Detect which cell encompasses the target text, then output its [x, y] center coordinate. 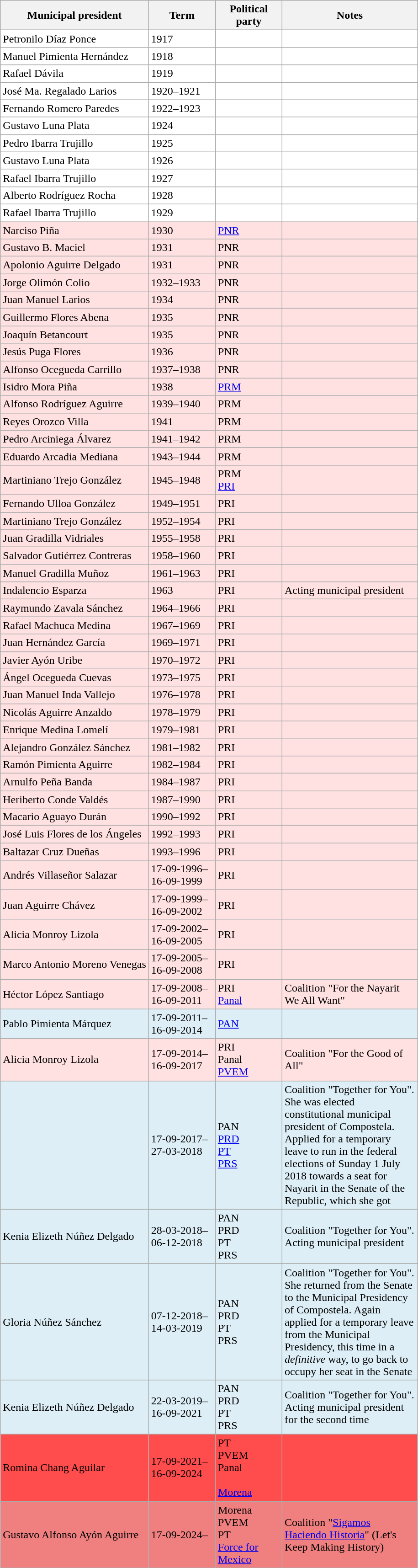
1930 [182, 230]
17-09-2021–16-09-2024 [182, 1467]
Coalition "For the Nayarit We All Want" [349, 994]
Gustavo Alfonso Ayón Aguirre [75, 1535]
Romina Chang Aguilar [75, 1467]
1976–1978 [182, 695]
Apolonio Aguirre Delgado [75, 265]
Eduardo Arcadia Mediana [75, 456]
17-09-2008–16-09-2011 [182, 994]
22-03-2019–16-09-2021 [182, 1407]
1928 [182, 195]
Coalition "Together for You". Acting municipal president [349, 1236]
17-09-2024– [182, 1535]
1967–1969 [182, 625]
1920–1921 [182, 91]
Fernando Ulloa González [75, 503]
1955–1958 [182, 539]
Alberto Rodríguez Rocha [75, 195]
1973–1975 [182, 677]
1939–1940 [182, 404]
1952–1954 [182, 521]
1922–1923 [182, 108]
Juan Manuel Larios [75, 300]
1978–1979 [182, 712]
Reyes Orozco Villa [75, 421]
Rafael Machuca Medina [75, 625]
Héctor López Santiago [75, 994]
1961–1963 [182, 573]
1926 [182, 160]
Marco Antonio Moreno Venegas [75, 965]
1981–1982 [182, 747]
1925 [182, 143]
Enrique Medina Lomelí [75, 730]
José Luis Flores de los Ángeles [75, 834]
Political party [249, 16]
Notes [349, 16]
1927 [182, 178]
17-09-2017–27-03-2018 [182, 1145]
PT PVEM Panal Morena [249, 1467]
1917 [182, 39]
Juan Hernández García [75, 643]
PAN [249, 1024]
Pablo Pimienta Márquez [75, 1024]
1993–1996 [182, 852]
Arnulfo Peña Banda [75, 782]
Coalition "Sigamos Haciendo Historia" (Let's Keep Making History) [349, 1535]
07-12-2018–14-03-2019 [182, 1322]
1982–1984 [182, 764]
1941 [182, 421]
Isidro Mora Piña [75, 387]
1990–1992 [182, 817]
Indalencio Esparza [75, 591]
17-09-2011–16-09-2014 [182, 1024]
Joaquín Betancourt [75, 335]
1936 [182, 352]
Baltazar Cruz Dueñas [75, 852]
1924 [182, 126]
1969–1971 [182, 643]
17-09-1999–16-09-2002 [182, 905]
Petronilo Díaz Ponce [75, 39]
Coalition "Together for You". Acting municipal president for the second time [349, 1407]
Guillermo Flores Abena [75, 317]
PRI Panal PVEM [249, 1060]
Morena PVEM PT Force for Mexico [249, 1535]
Juan Aguirre Chávez [75, 905]
José Ma. Regalado Larios [75, 91]
17-09-2002–16-09-2005 [182, 934]
1941–1942 [182, 439]
PRI Panal [249, 994]
PRM PRI [249, 480]
Gustavo B. Maciel [75, 248]
1945–1948 [182, 480]
17-09-2005–16-09-2008 [182, 965]
1979–1981 [182, 730]
1992–1993 [182, 834]
Juan Gradilla Vidriales [75, 539]
Manuel Gradilla Muñoz [75, 573]
Manuel Pimienta Hernández [75, 56]
1937–1938 [182, 369]
Ramón Pimienta Aguirre [75, 764]
Jorge Olimón Colio [75, 283]
Javier Ayón Uribe [75, 660]
17-09-1996–16-09-1999 [182, 875]
Juan Manuel Inda Vallejo [75, 695]
Alfonso Ocegueda Carrillo [75, 369]
Narciso Piña [75, 230]
Salvador Gutiérrez Contreras [75, 556]
1970–1972 [182, 660]
1918 [182, 56]
1934 [182, 300]
1929 [182, 213]
Pedro Arciniega Álvarez [75, 439]
Andrés Villaseñor Salazar [75, 875]
1964–1966 [182, 608]
1987–1990 [182, 800]
1919 [182, 74]
Jesús Puga Flores [75, 352]
17-09-2014–16-09-2017 [182, 1060]
Gloria Núñez Sánchez [75, 1322]
Acting municipal president [349, 591]
1984–1987 [182, 782]
Ángel Ocegueda Cuevas [75, 677]
Rafael Dávila [75, 74]
1949–1951 [182, 503]
28-03-2018–06-12-2018 [182, 1236]
Municipal president [75, 16]
Raymundo Zavala Sánchez [75, 608]
Alejandro González Sánchez [75, 747]
Fernando Romero Paredes [75, 108]
Term [182, 16]
1943–1944 [182, 456]
Heriberto Conde Valdés [75, 800]
1963 [182, 591]
Nicolás Aguirre Anzaldo [75, 712]
Alfonso Rodríguez Aguirre [75, 404]
1958–1960 [182, 556]
Coalition "For the Good of All" [349, 1060]
Pedro Ibarra Trujillo [75, 143]
1938 [182, 387]
1932–1933 [182, 283]
Macario Aguayo Durán [75, 817]
